Identify which cell holds the provided text, then report its [X, Y] central coordinate. 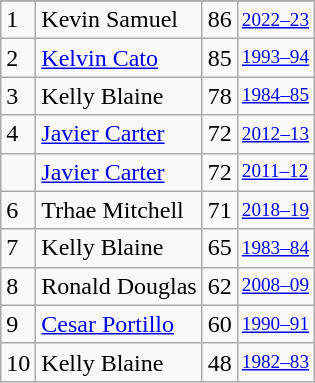
7 [18, 248]
78 [220, 96]
71 [220, 210]
2008–09 [275, 286]
2 [18, 58]
62 [220, 286]
65 [220, 248]
1 [18, 20]
2012–13 [275, 134]
8 [18, 286]
85 [220, 58]
1982–83 [275, 362]
Ronald Douglas [119, 286]
Kevin Samuel [119, 20]
1983–84 [275, 248]
60 [220, 324]
2011–12 [275, 172]
86 [220, 20]
1993–94 [275, 58]
Kelvin Cato [119, 58]
4 [18, 134]
2022–23 [275, 20]
48 [220, 362]
3 [18, 96]
9 [18, 324]
1984–85 [275, 96]
Cesar Portillo [119, 324]
10 [18, 362]
6 [18, 210]
2018–19 [275, 210]
Trhae Mitchell [119, 210]
1990–91 [275, 324]
